From the cell containing the given text, extract its center point as [x, y] coordinate. 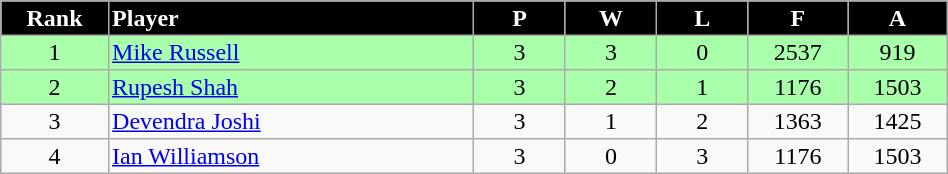
Player [291, 18]
Rupesh Shah [291, 87]
1425 [898, 121]
W [610, 18]
Mike Russell [291, 52]
1363 [798, 121]
F [798, 18]
2537 [798, 52]
Devendra Joshi [291, 121]
L [702, 18]
4 [55, 156]
Rank [55, 18]
A [898, 18]
Ian Williamson [291, 156]
919 [898, 52]
P [520, 18]
